Extract the (X, Y) coordinate from the center of the cell holding the provided text.  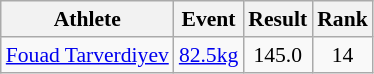
Result (278, 19)
Rank (342, 19)
Event (208, 19)
Fouad Tarverdiyev (88, 55)
14 (342, 55)
82.5kg (208, 55)
Athlete (88, 19)
145.0 (278, 55)
